Return the (x, y) coordinate for the center point of the cell that contains the specified text.  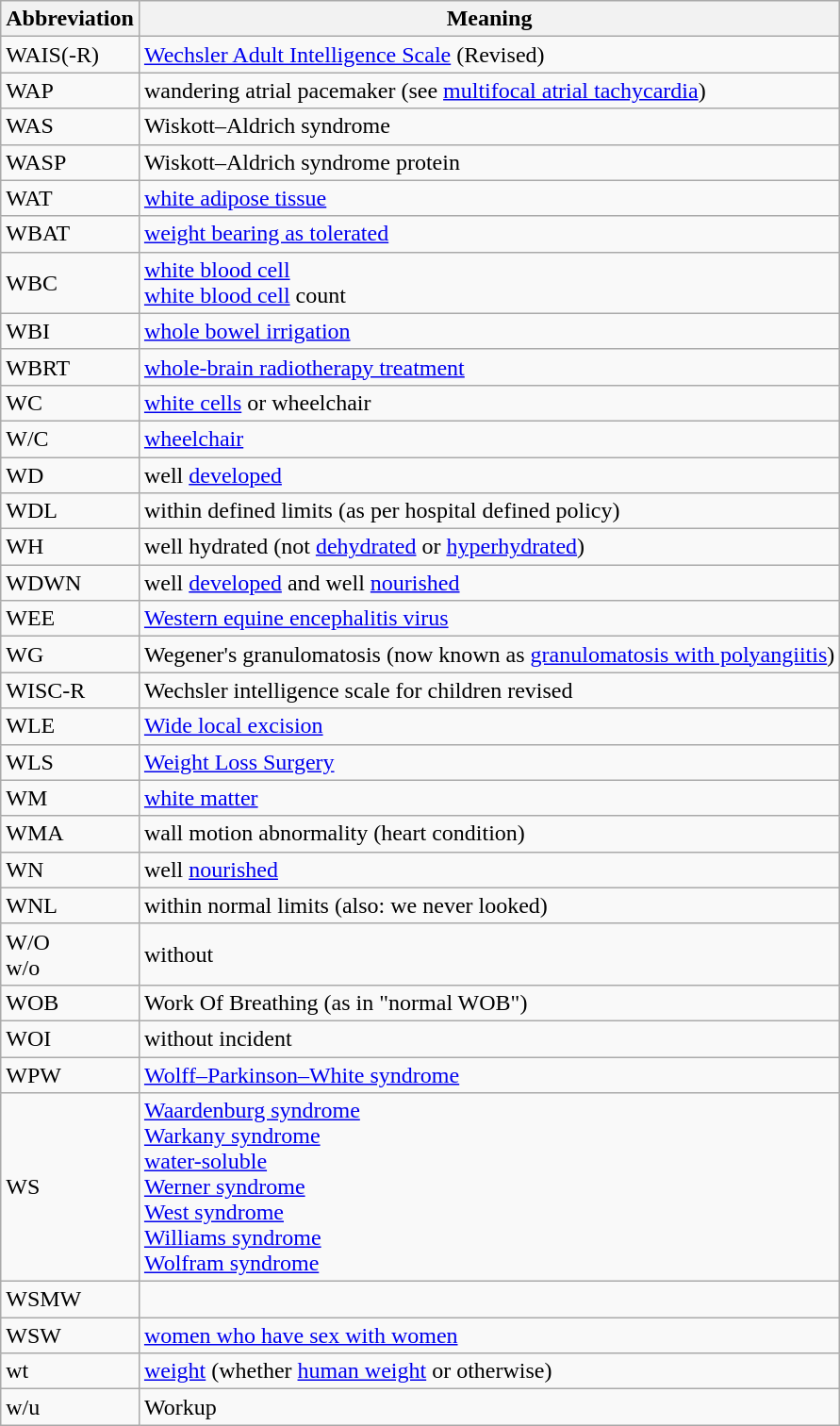
WISC-R (70, 690)
WSMW (70, 1300)
WDL (70, 511)
WLS (70, 762)
WEE (70, 619)
WBC (70, 283)
WMA (70, 834)
whole-brain radiotherapy treatment (488, 367)
WPW (70, 1074)
WG (70, 655)
wheelchair (488, 439)
white cells or wheelchair (488, 403)
Wiskott–Aldrich syndrome (488, 126)
WAS (70, 126)
wandering atrial pacemaker (see multifocal atrial tachycardia) (488, 91)
W/C (70, 439)
without incident (488, 1038)
white matter (488, 798)
Meaning (488, 19)
whole bowel irrigation (488, 331)
WOB (70, 1003)
Waardenburg syndrome Warkany syndrome water-soluble Werner syndrome West syndrome Williams syndrome Wolfram syndrome (488, 1187)
weight bearing as tolerated (488, 234)
well developed (488, 474)
WNL (70, 905)
wall motion abnormality (heart condition) (488, 834)
WSW (70, 1335)
WLE (70, 726)
WH (70, 547)
WS (70, 1187)
Wechsler intelligence scale for children revised (488, 690)
white adipose tissue (488, 198)
WBRT (70, 367)
without (488, 954)
Western equine encephalitis virus (488, 619)
WBAT (70, 234)
white blood cell white blood cell count (488, 283)
WDWN (70, 583)
WC (70, 403)
Wiskott–Aldrich syndrome protein (488, 162)
Weight Loss Surgery (488, 762)
weight (whether human weight or otherwise) (488, 1371)
W/O w/o (70, 954)
Wolff–Parkinson–White syndrome (488, 1074)
Wechsler Adult Intelligence Scale (Revised) (488, 55)
Workup (488, 1407)
WASP (70, 162)
WOI (70, 1038)
well nourished (488, 870)
Wegener's granulomatosis (now known as granulomatosis with polyangiitis) (488, 655)
WAP (70, 91)
WBI (70, 331)
WAT (70, 198)
well hydrated (not dehydrated or hyperhydrated) (488, 547)
within normal limits (also: we never looked) (488, 905)
Work Of Breathing (as in "normal WOB") (488, 1003)
WAIS(-R) (70, 55)
wt (70, 1371)
WD (70, 474)
w/u (70, 1407)
WN (70, 870)
Abbreviation (70, 19)
women who have sex with women (488, 1335)
WM (70, 798)
well developed and well nourished (488, 583)
within defined limits (as per hospital defined policy) (488, 511)
Wide local excision (488, 726)
